From the cell containing the given text, extract its center point as [x, y] coordinate. 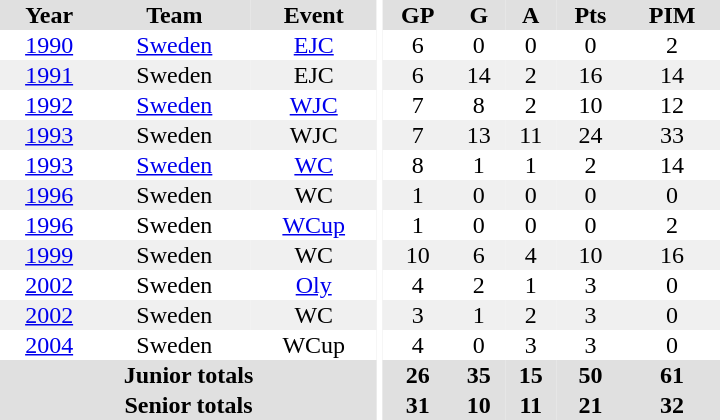
Team [174, 15]
33 [672, 135]
12 [672, 105]
24 [590, 135]
Year [49, 15]
1990 [49, 45]
G [479, 15]
Event [314, 15]
50 [590, 375]
35 [479, 375]
61 [672, 375]
A [531, 15]
1991 [49, 75]
Junior totals [188, 375]
13 [479, 135]
GP [418, 15]
Senior totals [188, 405]
31 [418, 405]
21 [590, 405]
Pts [590, 15]
1992 [49, 105]
15 [531, 375]
PIM [672, 15]
1999 [49, 255]
Oly [314, 285]
32 [672, 405]
26 [418, 375]
2004 [49, 345]
